Locate the cell with the specified text and output its (x, y) center coordinate. 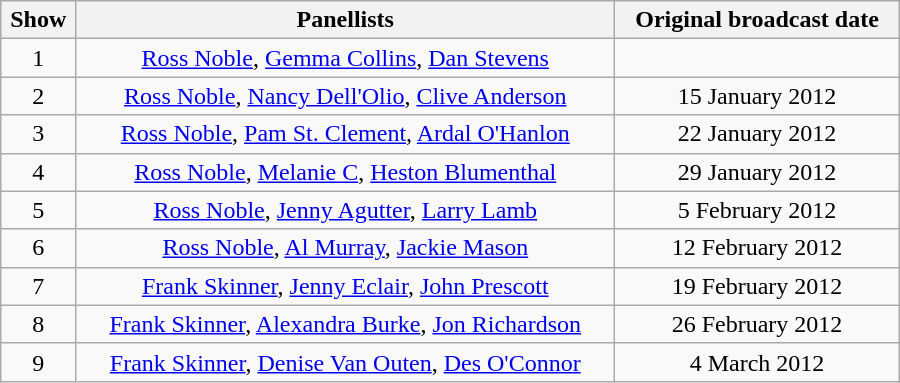
Frank Skinner, Alexandra Burke, Jon Richardson (346, 324)
Ross Noble, Pam St. Clement, Ardal O'Hanlon (346, 134)
12 February 2012 (757, 248)
22 January 2012 (757, 134)
Panellists (346, 20)
Ross Noble, Gemma Collins, Dan Stevens (346, 58)
Ross Noble, Melanie C, Heston Blumenthal (346, 172)
15 January 2012 (757, 96)
Ross Noble, Jenny Agutter, Larry Lamb (346, 210)
2 (38, 96)
4 (38, 172)
3 (38, 134)
5 February 2012 (757, 210)
4 March 2012 (757, 362)
19 February 2012 (757, 286)
26 February 2012 (757, 324)
Show (38, 20)
Frank Skinner, Jenny Eclair, John Prescott (346, 286)
Original broadcast date (757, 20)
1 (38, 58)
8 (38, 324)
6 (38, 248)
9 (38, 362)
7 (38, 286)
Ross Noble, Nancy Dell'Olio, Clive Anderson (346, 96)
29 January 2012 (757, 172)
5 (38, 210)
Frank Skinner, Denise Van Outen, Des O'Connor (346, 362)
Ross Noble, Al Murray, Jackie Mason (346, 248)
